Scan for the cell matching the given text and deliver its [x, y] coordinate at center. 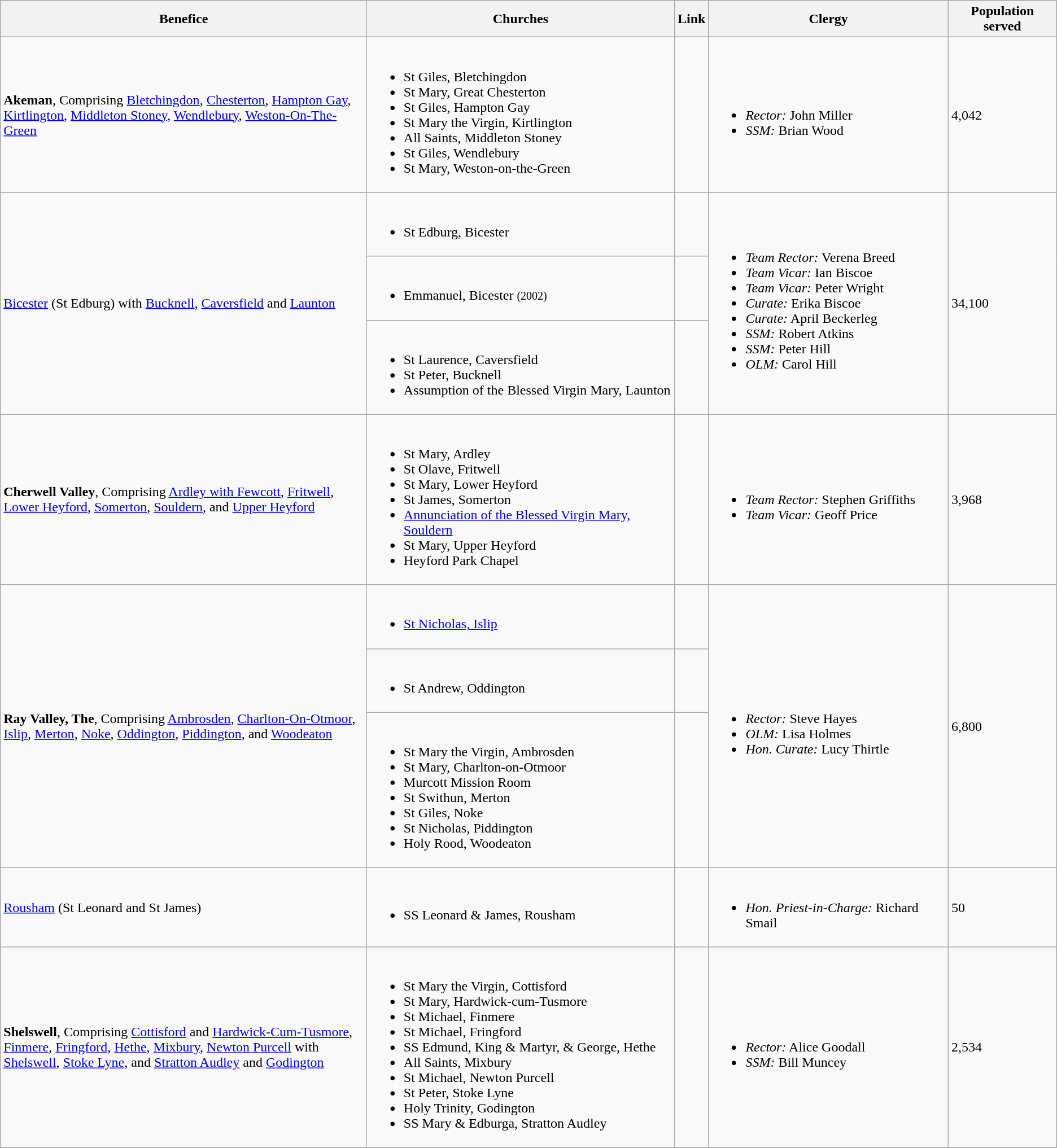
Emmanuel, Bicester (2002) [521, 288]
Population served [1002, 19]
3,968 [1002, 499]
4,042 [1002, 115]
Churches [521, 19]
Hon. Priest-in-Charge: Richard Smail [829, 907]
50 [1002, 907]
Cherwell Valley, Comprising Ardley with Fewcott, Fritwell, Lower Heyford, Somerton, Souldern, and Upper Heyford [184, 499]
St Nicholas, Islip [521, 616]
SS Leonard & James, Rousham [521, 907]
Rector: John MillerSSM: Brian Wood [829, 115]
St Andrew, Oddington [521, 681]
St Edburg, Bicester [521, 225]
Benefice [184, 19]
34,100 [1002, 304]
Link [691, 19]
Rousham (St Leonard and St James) [184, 907]
St Laurence, CaversfieldSt Peter, BucknellAssumption of the Blessed Virgin Mary, Launton [521, 367]
2,534 [1002, 1047]
6,800 [1002, 726]
Bicester (St Edburg) with Bucknell, Caversfield and Launton [184, 304]
Rector: Steve HayesOLM: Lisa HolmesHon. Curate: Lucy Thirtle [829, 726]
Rector: Alice GoodallSSM: Bill Muncey [829, 1047]
Clergy [829, 19]
Ray Valley, The, Comprising Ambrosden, Charlton-On-Otmoor, Islip, Merton, Noke, Oddington, Piddington, and Woodeaton [184, 726]
Team Rector: Stephen GriffithsTeam Vicar: Geoff Price [829, 499]
Akeman, Comprising Bletchingdon, Chesterton, Hampton Gay, Kirtlington, Middleton Stoney, Wendlebury, Weston-On-The-Green [184, 115]
